Capture the cell that displays the provided text and extract its (x, y) central coordinate. 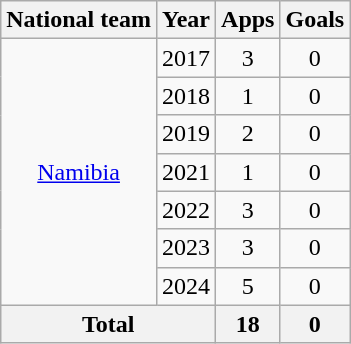
18 (248, 324)
Year (186, 20)
2022 (186, 210)
2018 (186, 96)
5 (248, 286)
Goals (315, 20)
2021 (186, 172)
2024 (186, 286)
Total (108, 324)
Namibia (79, 172)
2017 (186, 58)
Apps (248, 20)
National team (79, 20)
2 (248, 134)
2019 (186, 134)
2023 (186, 248)
